From the cell containing the given text, extract its center point as [X, Y] coordinate. 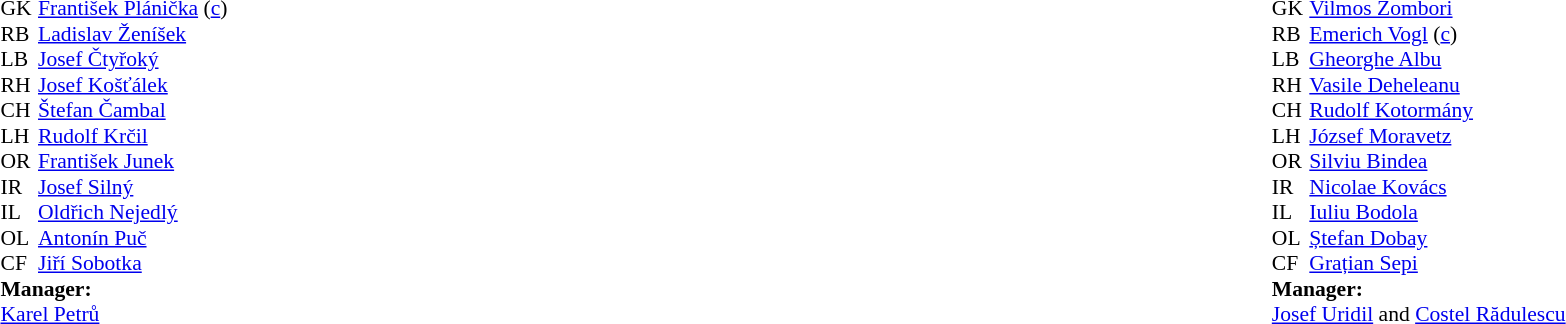
Ștefan Dobay [1437, 238]
Gheorghe Albu [1437, 59]
Oldřich Nejedlý [132, 213]
Emerich Vogl (c) [1437, 34]
Iuliu Bodola [1437, 213]
Grațian Sepi [1437, 263]
Silviu Bindea [1437, 161]
František Junek [132, 161]
Josef Silný [132, 187]
Rudolf Krčil [132, 136]
Nicolae Kovács [1437, 187]
Josef Čtyřoký [132, 59]
Štefan Čambal [132, 111]
Ladislav Ženíšek [132, 34]
Antonín Puč [132, 238]
Rudolf Kotormány [1437, 111]
Jiří Sobotka [132, 263]
Josef Košťálek [132, 85]
Vasile Deheleanu [1437, 85]
József Moravetz [1437, 136]
